Detect which cell encompasses the target text, then output its (X, Y) center coordinate. 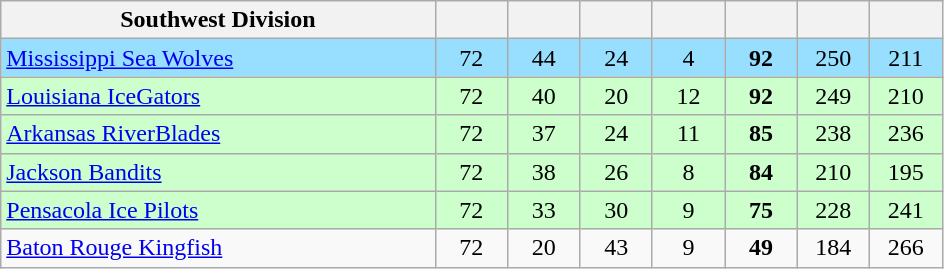
4 (688, 58)
195 (906, 172)
Mississippi Sea Wolves (218, 58)
44 (544, 58)
75 (761, 210)
228 (833, 210)
Arkansas RiverBlades (218, 134)
43 (616, 248)
12 (688, 96)
Southwest Division (218, 20)
Pensacola Ice Pilots (218, 210)
8 (688, 172)
49 (761, 248)
Baton Rouge Kingfish (218, 248)
84 (761, 172)
38 (544, 172)
33 (544, 210)
11 (688, 134)
249 (833, 96)
26 (616, 172)
Louisiana IceGators (218, 96)
250 (833, 58)
30 (616, 210)
40 (544, 96)
241 (906, 210)
211 (906, 58)
238 (833, 134)
85 (761, 134)
236 (906, 134)
266 (906, 248)
37 (544, 134)
184 (833, 248)
Jackson Bandits (218, 172)
